Find where the given text appears and provide that cell's center as (X, Y) coordinate. 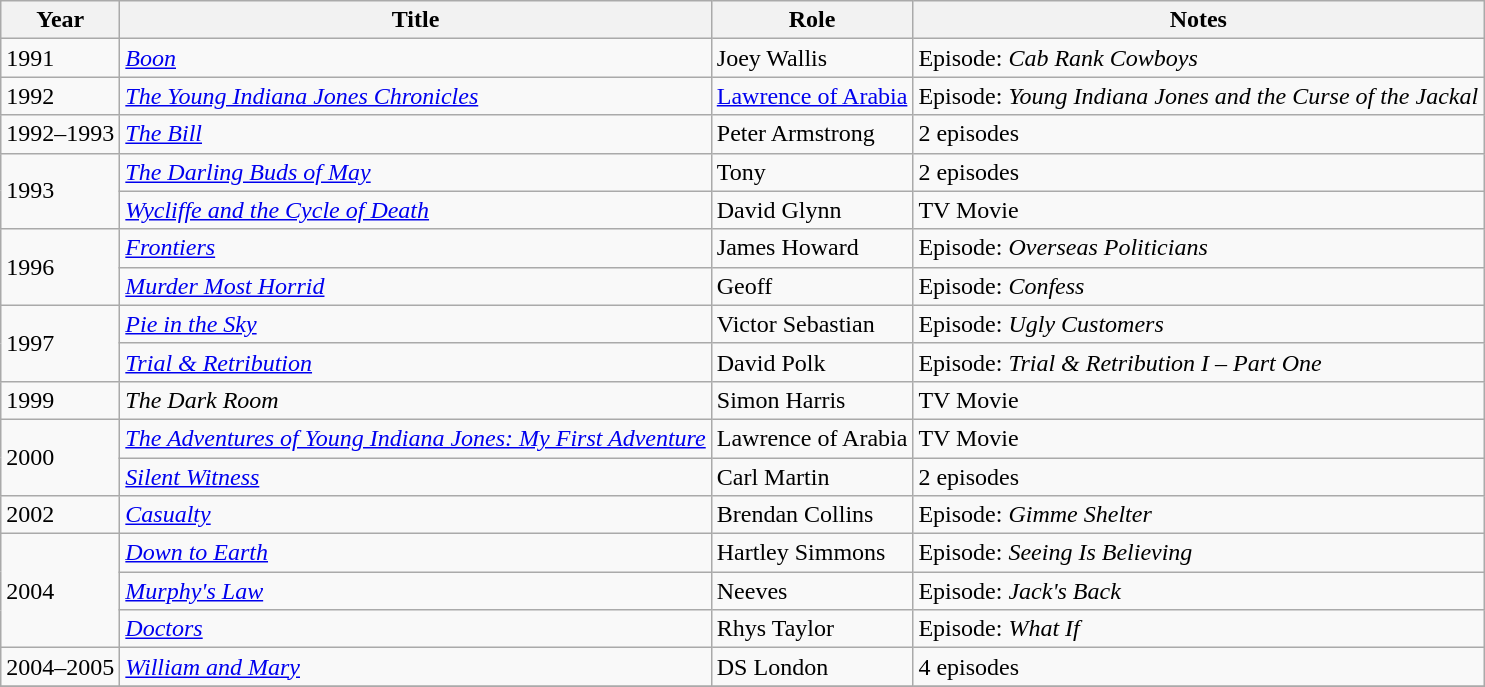
Silent Witness (416, 477)
Episode: Trial & Retribution I – Part One (1198, 362)
DS London (812, 667)
Rhys Taylor (812, 629)
Hartley Simmons (812, 553)
Episode: Overseas Politicians (1198, 248)
1993 (60, 191)
David Polk (812, 362)
Boon (416, 58)
Episode: Cab Rank Cowboys (1198, 58)
1992–1993 (60, 134)
Episode: Ugly Customers (1198, 324)
4 episodes (1198, 667)
Wycliffe and the Cycle of Death (416, 210)
Simon Harris (812, 400)
Murphy's Law (416, 591)
2004–2005 (60, 667)
The Dark Room (416, 400)
Episode: What If (1198, 629)
2004 (60, 591)
Episode: Young Indiana Jones and the Curse of the Jackal (1198, 96)
The Darling Buds of May (416, 172)
1999 (60, 400)
Joey Wallis (812, 58)
Role (812, 20)
2002 (60, 515)
2000 (60, 457)
Pie in the Sky (416, 324)
Episode: Confess (1198, 286)
Down to Earth (416, 553)
Title (416, 20)
The Young Indiana Jones Chronicles (416, 96)
Geoff (812, 286)
Casualty (416, 515)
David Glynn (812, 210)
Peter Armstrong (812, 134)
Frontiers (416, 248)
William and Mary (416, 667)
The Bill (416, 134)
Brendan Collins (812, 515)
1991 (60, 58)
Victor Sebastian (812, 324)
Year (60, 20)
1992 (60, 96)
Episode: Gimme Shelter (1198, 515)
Trial & Retribution (416, 362)
Neeves (812, 591)
The Adventures of Young Indiana Jones: My First Adventure (416, 438)
Tony (812, 172)
Doctors (416, 629)
Episode: Jack's Back (1198, 591)
Notes (1198, 20)
1997 (60, 343)
Murder Most Horrid (416, 286)
Episode: Seeing Is Believing (1198, 553)
1996 (60, 267)
James Howard (812, 248)
Carl Martin (812, 477)
